Detect which cell encompasses the target text, then output its (x, y) center coordinate. 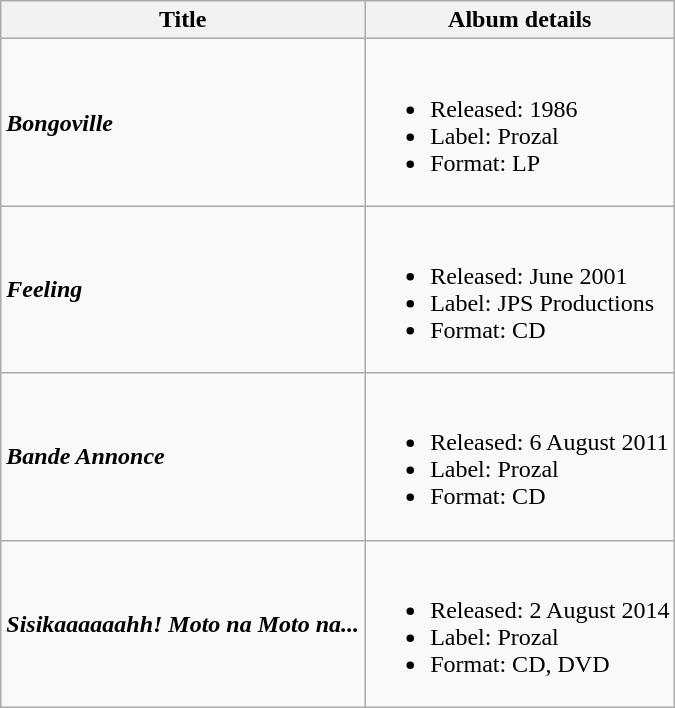
Sisikaaaaaahh! Moto na Moto na... (183, 624)
Bongoville (183, 122)
Released: 6 August 2011Label: ProzalFormat: CD (520, 456)
Released: 2 August 2014Label: ProzalFormat: CD, DVD (520, 624)
Album details (520, 20)
Released: June 2001Label: JPS ProductionsFormat: CD (520, 290)
Bande Annonce (183, 456)
Feeling (183, 290)
Released: 1986Label: ProzalFormat: LP (520, 122)
Title (183, 20)
